Detect which cell encompasses the target text, then output its (X, Y) center coordinate. 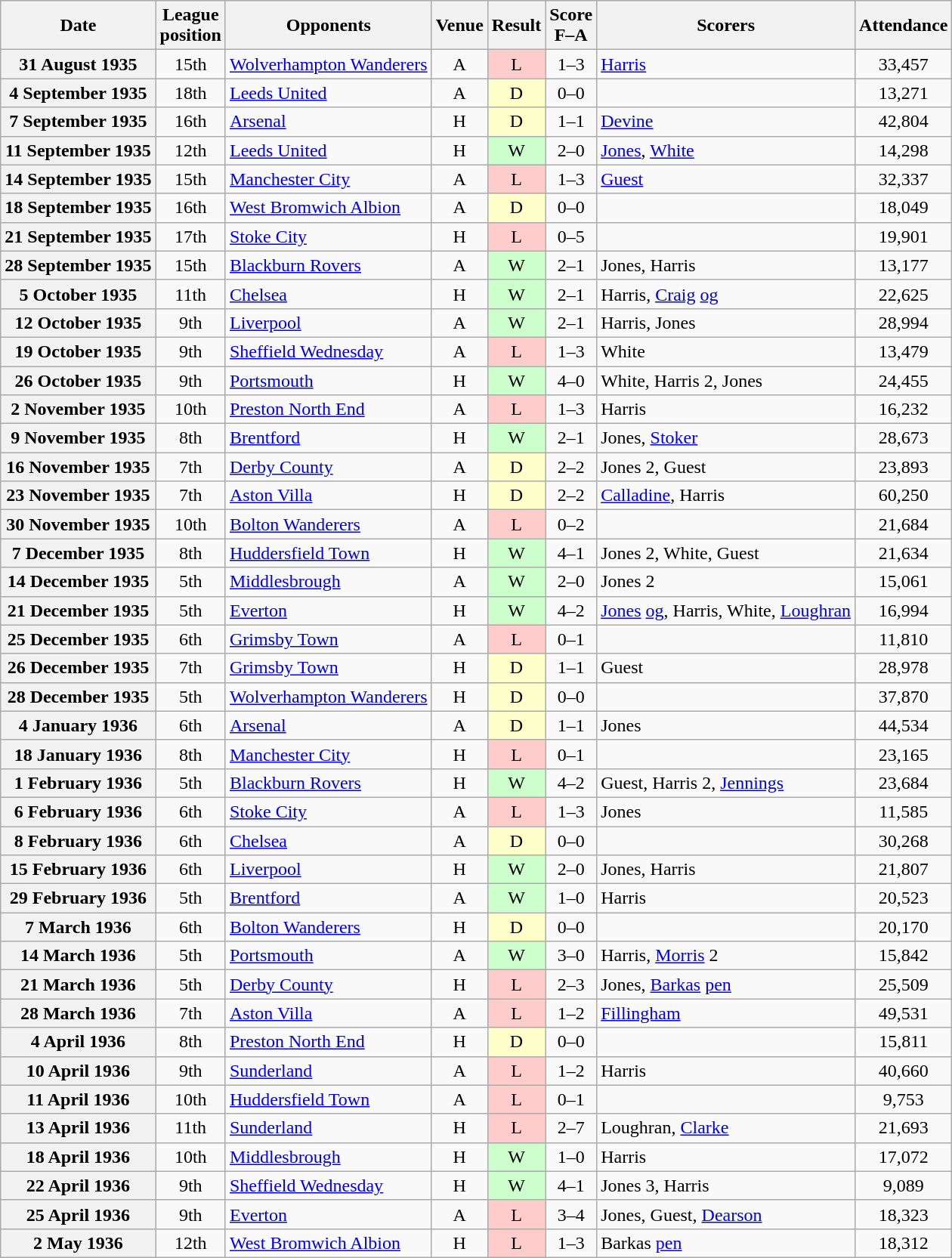
32,337 (904, 179)
4 January 1936 (79, 725)
13 April 1936 (79, 1128)
21 September 1935 (79, 236)
17th (190, 236)
Jones, White (726, 150)
White (726, 351)
White, Harris 2, Jones (726, 380)
4 September 1935 (79, 93)
23,893 (904, 467)
23,684 (904, 783)
21,693 (904, 1128)
13,271 (904, 93)
4–0 (571, 380)
21 March 1936 (79, 984)
16,232 (904, 410)
Scorers (726, 26)
18 April 1936 (79, 1157)
16 November 1935 (79, 467)
11,585 (904, 811)
31 August 1935 (79, 64)
15,811 (904, 1042)
28,994 (904, 323)
20,170 (904, 927)
7 December 1935 (79, 553)
11 September 1935 (79, 150)
Barkas pen (726, 1243)
18 September 1935 (79, 208)
Jones 2 (726, 582)
18,323 (904, 1214)
26 December 1935 (79, 668)
12 October 1935 (79, 323)
11 April 1936 (79, 1099)
22 April 1936 (79, 1185)
Jones 3, Harris (726, 1185)
18,049 (904, 208)
23 November 1935 (79, 496)
18th (190, 93)
20,523 (904, 898)
2–3 (571, 984)
44,534 (904, 725)
14 December 1935 (79, 582)
28,673 (904, 438)
8 February 1936 (79, 841)
28 March 1936 (79, 1013)
Calladine, Harris (726, 496)
Jones 2, Guest (726, 467)
30,268 (904, 841)
Jones 2, White, Guest (726, 553)
Devine (726, 122)
Jones og, Harris, White, Loughran (726, 610)
13,177 (904, 265)
0–2 (571, 524)
15,061 (904, 582)
2–7 (571, 1128)
14 March 1936 (79, 956)
7 September 1935 (79, 122)
3–4 (571, 1214)
Date (79, 26)
2 May 1936 (79, 1243)
29 February 1936 (79, 898)
21,684 (904, 524)
14 September 1935 (79, 179)
15,842 (904, 956)
Loughran, Clarke (726, 1128)
14,298 (904, 150)
5 October 1935 (79, 294)
15 February 1936 (79, 870)
Opponents (328, 26)
17,072 (904, 1157)
21,634 (904, 553)
2 November 1935 (79, 410)
Jones, Stoker (726, 438)
Leagueposition (190, 26)
25 December 1935 (79, 639)
Result (516, 26)
ScoreF–A (571, 26)
18 January 1936 (79, 754)
18,312 (904, 1243)
Jones, Barkas pen (726, 984)
Jones, Guest, Dearson (726, 1214)
9,753 (904, 1099)
9 November 1935 (79, 438)
7 March 1936 (79, 927)
24,455 (904, 380)
22,625 (904, 294)
6 February 1936 (79, 811)
37,870 (904, 697)
Guest, Harris 2, Jennings (726, 783)
16,994 (904, 610)
21 December 1935 (79, 610)
23,165 (904, 754)
Fillingham (726, 1013)
60,250 (904, 496)
40,660 (904, 1071)
21,807 (904, 870)
28,978 (904, 668)
Venue (459, 26)
26 October 1935 (79, 380)
28 September 1935 (79, 265)
49,531 (904, 1013)
4 April 1936 (79, 1042)
13,479 (904, 351)
19 October 1935 (79, 351)
33,457 (904, 64)
25 April 1936 (79, 1214)
11,810 (904, 639)
25,509 (904, 984)
0–5 (571, 236)
19,901 (904, 236)
Harris, Craig og (726, 294)
Harris, Morris 2 (726, 956)
Attendance (904, 26)
Harris, Jones (726, 323)
1 February 1936 (79, 783)
3–0 (571, 956)
30 November 1935 (79, 524)
10 April 1936 (79, 1071)
9,089 (904, 1185)
42,804 (904, 122)
28 December 1935 (79, 697)
